Extract the [X, Y] coordinate from the center of the cell holding the provided text.  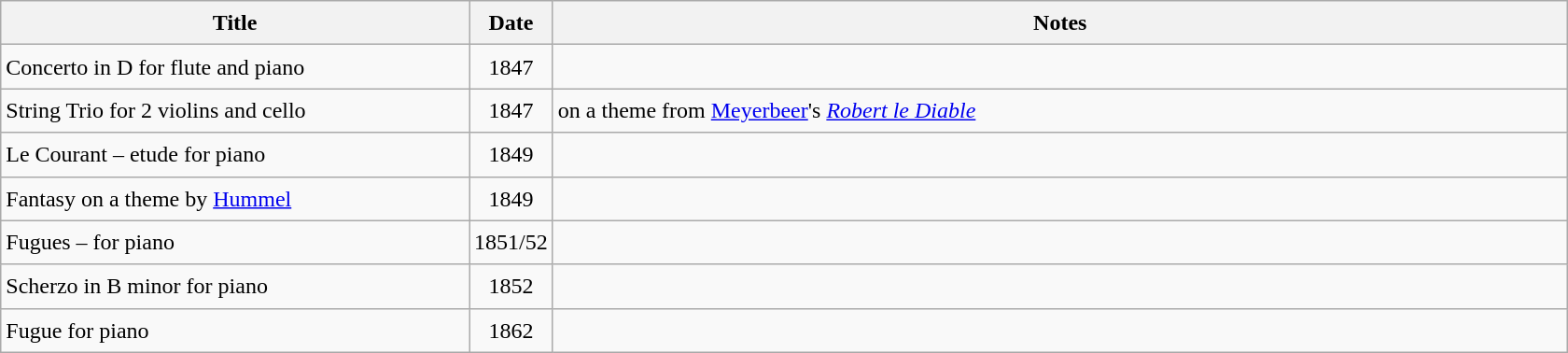
Title [235, 22]
1852 [511, 286]
Concerto in D for flute and piano [235, 67]
1862 [511, 331]
on a theme from Meyerbeer's Robert le Diable [1060, 110]
Fantasy on a theme by Hummel [235, 198]
String Trio for 2 violins and cello [235, 110]
1851/52 [511, 243]
Fugues – for piano [235, 243]
Notes [1060, 22]
Scherzo in B minor for piano [235, 286]
Le Courant – etude for piano [235, 155]
Date [511, 22]
Fugue for piano [235, 331]
